Find where the given text appears and provide that cell's center as [x, y] coordinate. 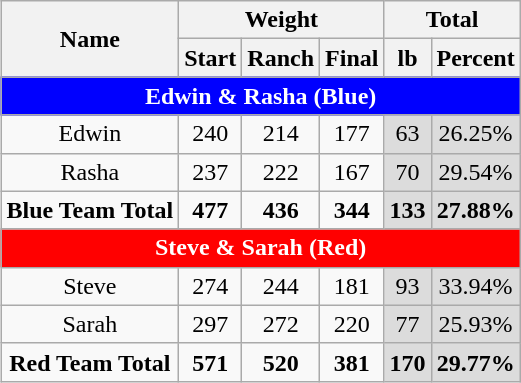
Percent [476, 58]
177 [352, 134]
214 [281, 134]
Steve [90, 286]
33.94% [476, 286]
Ranch [281, 58]
Name [90, 39]
240 [210, 134]
Total [452, 20]
477 [210, 210]
93 [408, 286]
297 [210, 324]
lb [408, 58]
Final [352, 58]
Steve & Sarah (Red) [260, 248]
29.77% [476, 362]
26.25% [476, 134]
222 [281, 172]
381 [352, 362]
27.88% [476, 210]
167 [352, 172]
25.93% [476, 324]
63 [408, 134]
571 [210, 362]
Rasha [90, 172]
70 [408, 172]
244 [281, 286]
Edwin & Rasha (Blue) [260, 96]
Sarah [90, 324]
181 [352, 286]
237 [210, 172]
77 [408, 324]
274 [210, 286]
Weight [282, 20]
Blue Team Total [90, 210]
Start [210, 58]
133 [408, 210]
Edwin [90, 134]
170 [408, 362]
29.54% [476, 172]
272 [281, 324]
436 [281, 210]
220 [352, 324]
520 [281, 362]
344 [352, 210]
Red Team Total [90, 362]
